Capture the cell that displays the provided text and extract its [X, Y] central coordinate. 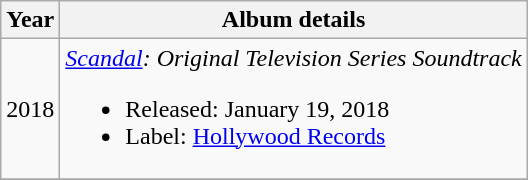
Scandal: Original Television Series SoundtrackReleased: January 19, 2018Label: Hollywood Records [294, 109]
2018 [30, 109]
Album details [294, 20]
Year [30, 20]
